Capture the cell that displays the provided text and extract its (X, Y) central coordinate. 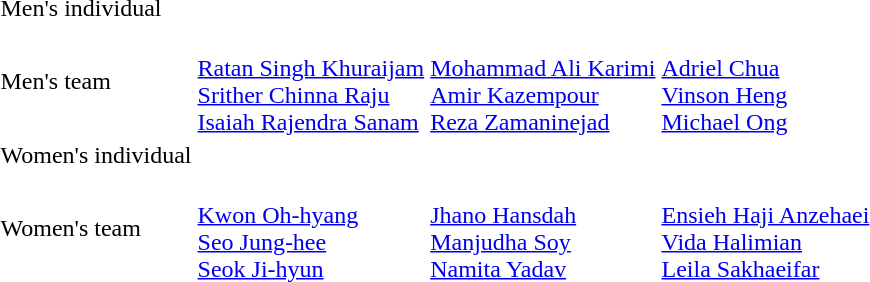
Mohammad Ali KarimiAmir KazempourReza Zamaninejad (543, 82)
Ratan Singh KhuraijamSrither Chinna RajuIsaiah Rajendra Sanam (311, 82)
